For the text-containing cell, return its midpoint in [x, y] coordinate format. 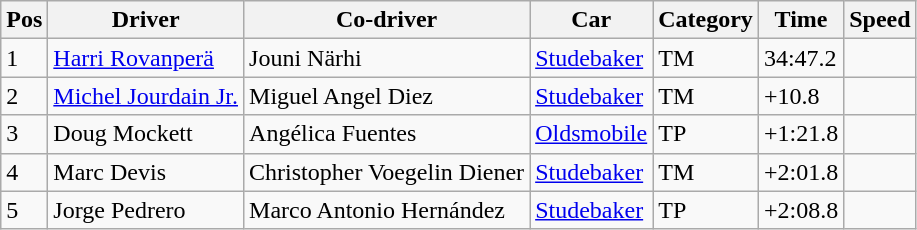
Time [800, 20]
3 [24, 134]
Christopher Voegelin Diener [387, 172]
Marco Antonio Hernández [387, 210]
+10.8 [800, 96]
4 [24, 172]
Jouni Närhi [387, 58]
Co-driver [387, 20]
Oldsmobile [592, 134]
+2:08.8 [800, 210]
Marc Devis [146, 172]
Pos [24, 20]
Angélica Fuentes [387, 134]
Car [592, 20]
+1:21.8 [800, 134]
Speed [880, 20]
5 [24, 210]
2 [24, 96]
Doug Mockett [146, 134]
Jorge Pedrero [146, 210]
Michel Jourdain Jr. [146, 96]
34:47.2 [800, 58]
1 [24, 58]
Category [706, 20]
Driver [146, 20]
Harri Rovanperä [146, 58]
Miguel Angel Diez [387, 96]
+2:01.8 [800, 172]
